Find where the given text appears and provide that cell's center as (x, y) coordinate. 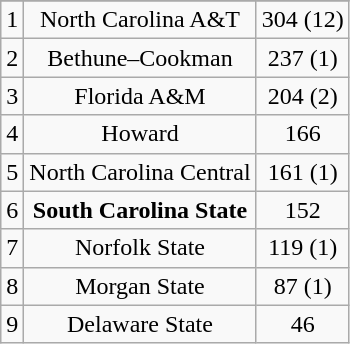
Bethune–Cookman (140, 58)
North Carolina Central (140, 172)
4 (12, 134)
7 (12, 248)
Howard (140, 134)
Florida A&M (140, 96)
204 (2) (302, 96)
5 (12, 172)
1 (12, 20)
6 (12, 210)
2 (12, 58)
161 (1) (302, 172)
9 (12, 324)
Delaware State (140, 324)
304 (12) (302, 20)
3 (12, 96)
152 (302, 210)
119 (1) (302, 248)
North Carolina A&T (140, 20)
46 (302, 324)
Norfolk State (140, 248)
87 (1) (302, 286)
Morgan State (140, 286)
South Carolina State (140, 210)
166 (302, 134)
237 (1) (302, 58)
8 (12, 286)
